Locate the cell with the specified text and output its [x, y] center coordinate. 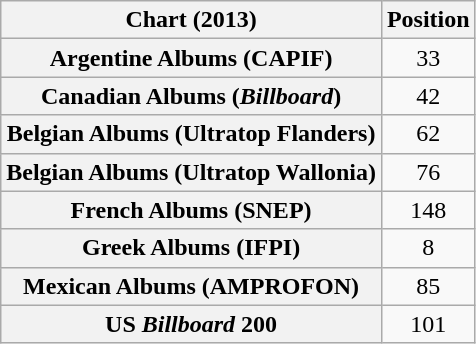
Belgian Albums (Ultratop Wallonia) [192, 172]
42 [428, 96]
Chart (2013) [192, 20]
US Billboard 200 [192, 324]
33 [428, 58]
Mexican Albums (AMPROFON) [192, 286]
148 [428, 210]
101 [428, 324]
Greek Albums (IFPI) [192, 248]
85 [428, 286]
Argentine Albums (CAPIF) [192, 58]
8 [428, 248]
Belgian Albums (Ultratop Flanders) [192, 134]
62 [428, 134]
French Albums (SNEP) [192, 210]
Canadian Albums (Billboard) [192, 96]
76 [428, 172]
Position [428, 20]
